Search for the cell housing the specified text and yield its [X, Y] center coordinate. 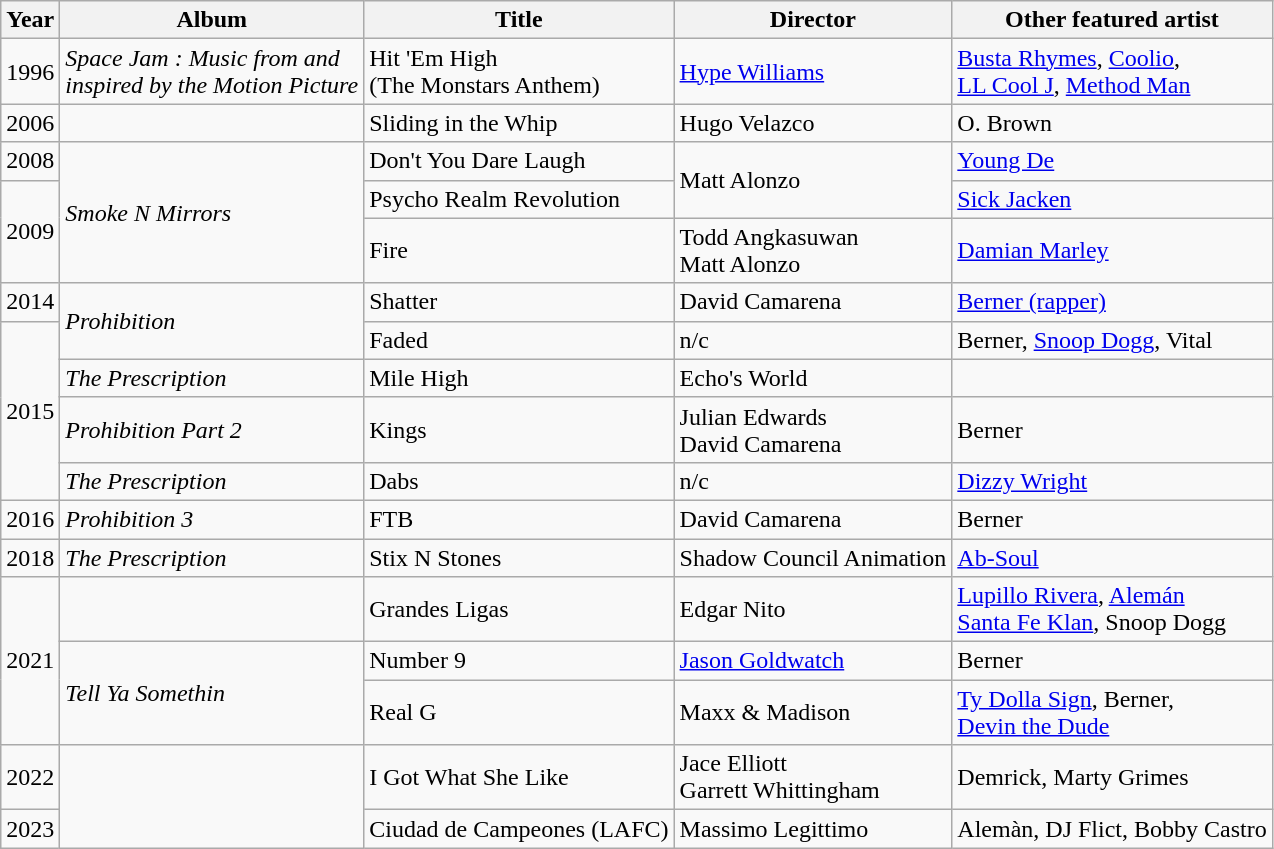
Dizzy Wright [1112, 481]
2021 [30, 661]
Hype Williams [813, 72]
2016 [30, 519]
Shadow Council Animation [813, 557]
Ty Dolla Sign, Berner,Devin the Dude [1112, 712]
Kings [519, 430]
Demrick, Marty Grimes [1112, 778]
Jace ElliottGarrett Whittingham [813, 778]
Todd AngkasuwanMatt Alonzo [813, 250]
Berner (rapper) [1112, 302]
Prohibition Part 2 [212, 430]
Massimo Legittimo [813, 829]
Prohibition 3 [212, 519]
Maxx & Madison [813, 712]
Psycho Realm Revolution [519, 199]
Don't You Dare Laugh [519, 161]
Stix N Stones [519, 557]
Ciudad de Campeones (LAFC) [519, 829]
Dabs [519, 481]
Prohibition [212, 321]
Other featured artist [1112, 20]
Ab-Soul [1112, 557]
2006 [30, 123]
2009 [30, 232]
1996 [30, 72]
Hugo Velazco [813, 123]
FTB [519, 519]
2015 [30, 410]
Hit 'Em High(The Monstars Anthem) [519, 72]
Busta Rhymes, Coolio,LL Cool J, Method Man [1112, 72]
2018 [30, 557]
Matt Alonzo [813, 180]
Edgar Nito [813, 610]
Young De [1112, 161]
Faded [519, 340]
2008 [30, 161]
Title [519, 20]
Lupillo Rivera, AlemánSanta Fe Klan, Snoop Dogg [1112, 610]
Number 9 [519, 661]
Space Jam : Music from andinspired by the Motion Picture [212, 72]
Jason Goldwatch [813, 661]
Year [30, 20]
2014 [30, 302]
Sliding in the Whip [519, 123]
Smoke N Mirrors [212, 212]
2022 [30, 778]
Album [212, 20]
I Got What She Like [519, 778]
Echo's World [813, 378]
Sick Jacken [1112, 199]
Alemàn, DJ Flict, Bobby Castro [1112, 829]
Shatter [519, 302]
O. Brown [1112, 123]
Julian EdwardsDavid Camarena [813, 430]
Director [813, 20]
Tell Ya Somethin [212, 694]
Real G [519, 712]
Mile High [519, 378]
Berner, Snoop Dogg, Vital [1112, 340]
Damian Marley [1112, 250]
Grandes Ligas [519, 610]
2023 [30, 829]
Fire [519, 250]
